Locate the cell with the specified text and output its [x, y] center coordinate. 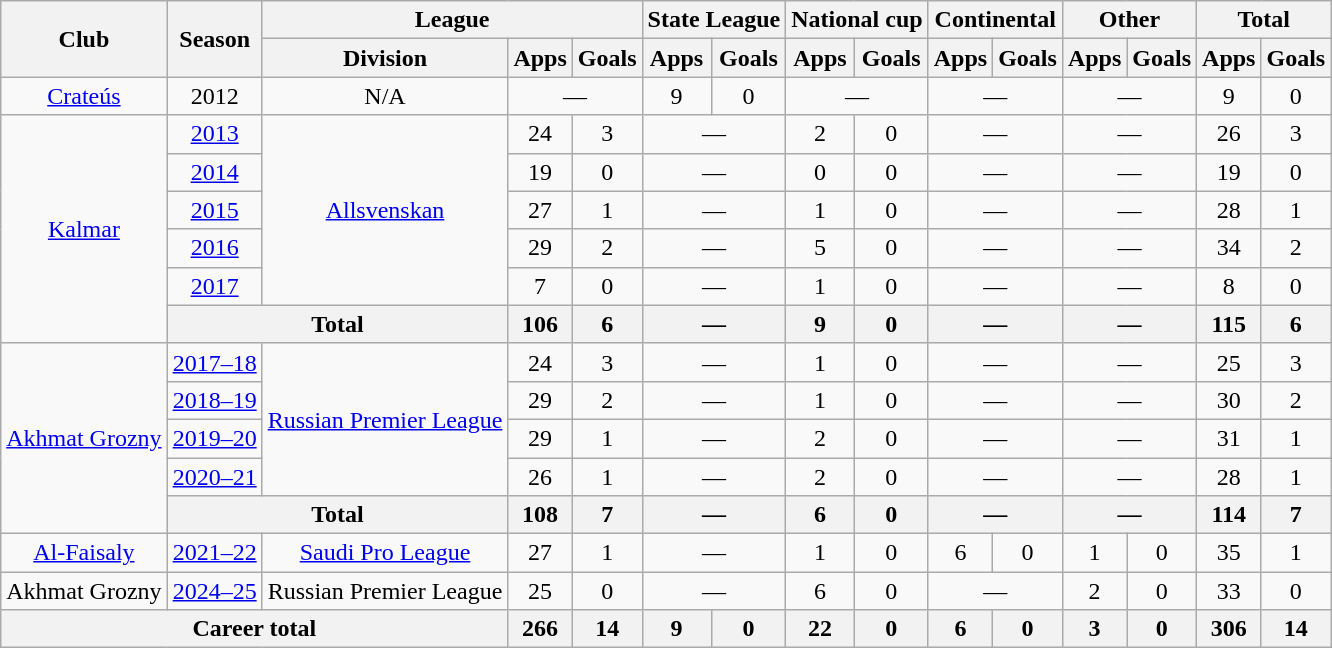
2019–20 [214, 438]
106 [540, 324]
31 [1229, 438]
108 [540, 515]
League [452, 20]
2020–21 [214, 477]
Other [1129, 20]
Continental [995, 20]
306 [1229, 629]
5 [820, 248]
115 [1229, 324]
22 [820, 629]
2017 [214, 286]
Club [84, 39]
Al-Faisaly [84, 553]
Kalmar [84, 229]
State League [714, 20]
Division [385, 58]
2018–19 [214, 400]
2024–25 [214, 591]
8 [1229, 286]
Crateús [84, 96]
2014 [214, 172]
2013 [214, 134]
2017–18 [214, 362]
33 [1229, 591]
National cup [857, 20]
2012 [214, 96]
N/A [385, 96]
30 [1229, 400]
34 [1229, 248]
2015 [214, 210]
35 [1229, 553]
Career total [254, 629]
Allsvenskan [385, 210]
2016 [214, 248]
266 [540, 629]
Season [214, 39]
2021–22 [214, 553]
114 [1229, 515]
Saudi Pro League [385, 553]
